Scan for the cell matching the given text and deliver its [x, y] coordinate at center. 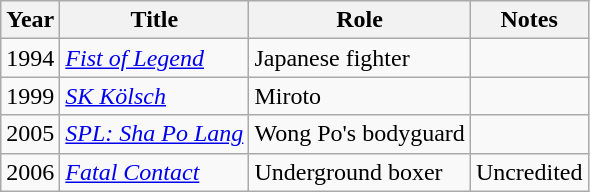
Role [360, 20]
Fist of Legend [154, 58]
2006 [30, 172]
Wong Po's bodyguard [360, 134]
1994 [30, 58]
Notes [529, 20]
Year [30, 20]
Title [154, 20]
SPL: Sha Po Lang [154, 134]
SK Kölsch [154, 96]
Japanese fighter [360, 58]
Miroto [360, 96]
Uncredited [529, 172]
2005 [30, 134]
Fatal Contact [154, 172]
Underground boxer [360, 172]
1999 [30, 96]
